Provide the (x, y) coordinate of the cell's center where the given text is located.  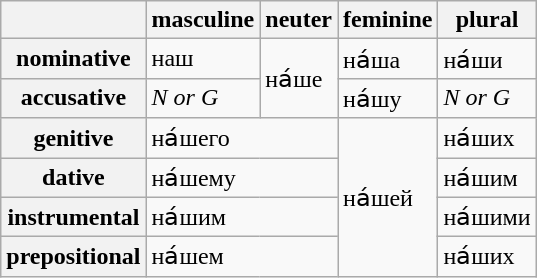
instrumental (74, 217)
genitive (74, 138)
на́шими (487, 217)
на́ши (487, 59)
на́шу (388, 98)
на́шем (242, 257)
наш (203, 59)
на́ше (299, 78)
masculine (203, 20)
prepositional (74, 257)
dative (74, 178)
plural (487, 20)
feminine (388, 20)
на́шего (242, 138)
accusative (74, 98)
neuter (299, 20)
на́шему (242, 178)
nominative (74, 59)
на́шей (388, 197)
на́ша (388, 59)
